Capture the cell that displays the provided text and extract its (X, Y) central coordinate. 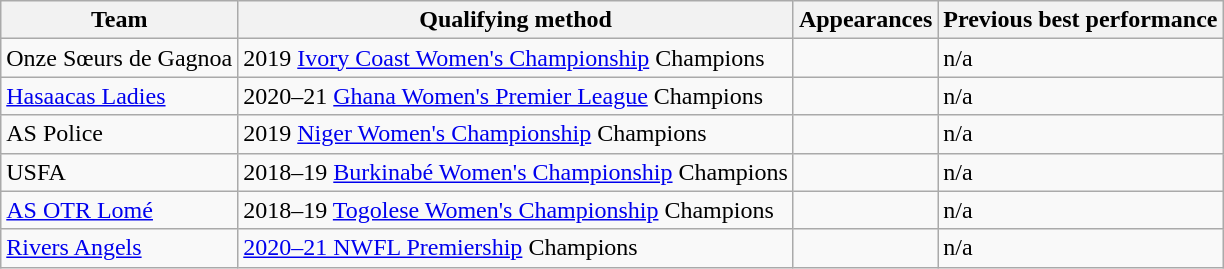
Appearances (865, 20)
AS Police (120, 134)
Previous best performance (1080, 20)
USFA (120, 172)
2019 Ivory Coast Women's Championship Champions (516, 58)
Team (120, 20)
Qualifying method (516, 20)
Rivers Angels (120, 248)
Hasaacas Ladies (120, 96)
2018–19 Togolese Women's Championship Champions (516, 210)
2020–21 NWFL Premiership Champions (516, 248)
Onze Sœurs de Gagnoa (120, 58)
2020–21 Ghana Women's Premier League Champions (516, 96)
2019 Niger Women's Championship Champions (516, 134)
2018–19 Burkinabé Women's Championship Champions (516, 172)
AS OTR Lomé (120, 210)
